Pinpoint the cell where the given text exists, returning its [X, Y] midpoint coordinate. 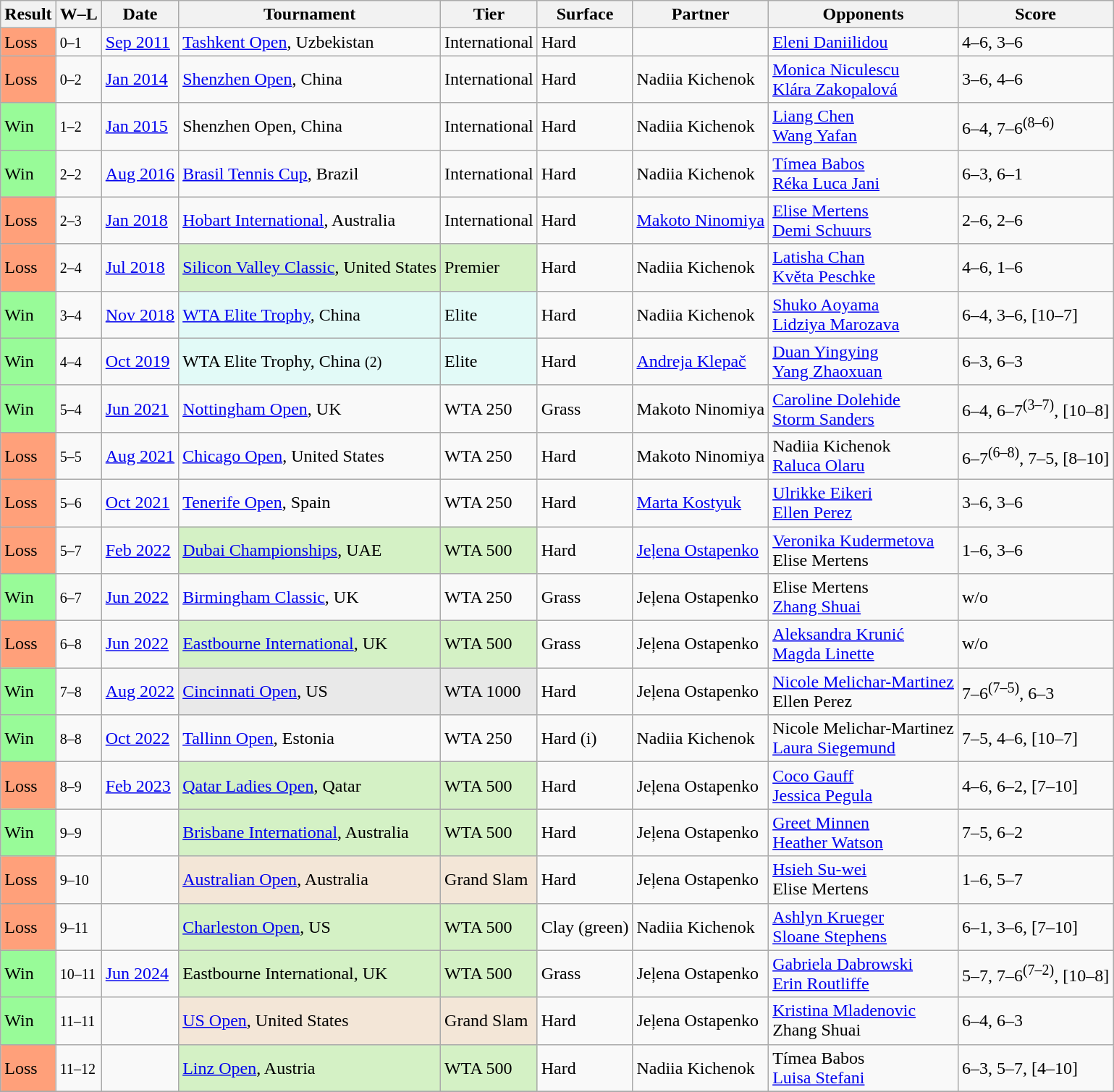
6–7(6–8), 7–5, [8–10] [1035, 456]
1–6, 3–6 [1035, 550]
Latisha Chan Květa Peschke [864, 268]
4–6, 1–6 [1035, 268]
Result [28, 14]
Liang Chen Wang Yafan [864, 126]
Shuko Aoyama Lidziya Marozava [864, 314]
Aug 2021 [140, 456]
3–6, 4–6 [1035, 80]
Cincinnati Open, US [310, 692]
11–12 [78, 1068]
Surface [585, 14]
Silicon Valley Classic, United States [310, 268]
Linz Open, Austria [310, 1068]
Andreja Klepač [701, 362]
6–4, 3–6, [10–7] [1035, 314]
Australian Open, Australia [310, 880]
Oct 2019 [140, 362]
Coco Gauff Jessica Pegula [864, 786]
Jun 2021 [140, 408]
WTA Elite Trophy, China (2) [310, 362]
10–11 [78, 974]
7–6(7–5), 6–3 [1035, 692]
Jul 2018 [140, 268]
Tashkent Open, Uzbekistan [310, 42]
WTA Elite Trophy, China [310, 314]
Clay (green) [585, 926]
Hard (i) [585, 738]
Nottingham Open, UK [310, 408]
9–10 [78, 880]
2–2 [78, 174]
5–5 [78, 456]
Nov 2018 [140, 314]
Aug 2016 [140, 174]
Nadiia Kichenok Raluca Olaru [864, 456]
Veronika Kudermetova Elise Mertens [864, 550]
Duan Yingying Yang Zhaoxuan [864, 362]
Tímea Babos Luisa Stefani [864, 1068]
5–6 [78, 502]
Tenerife Open, Spain [310, 502]
Chicago Open, United States [310, 456]
7–5, 4–6, [10–7] [1035, 738]
Feb 2022 [140, 550]
6–3, 6–3 [1035, 362]
Tallinn Open, Estonia [310, 738]
Eleni Daniilidou [864, 42]
Sep 2011 [140, 42]
3–4 [78, 314]
6–4, 7–6(8–6) [1035, 126]
WTA 1000 [489, 692]
6–3, 5–7, [4–10] [1035, 1068]
Brisbane International, Australia [310, 832]
11–11 [78, 1020]
Date [140, 14]
6–1, 3–6, [7–10] [1035, 926]
Aleksandra Krunić Magda Linette [864, 644]
6–3, 6–1 [1035, 174]
Jan 2015 [140, 126]
7–8 [78, 692]
4–6, 3–6 [1035, 42]
6–8 [78, 644]
9–9 [78, 832]
Caroline Dolehide Storm Sanders [864, 408]
US Open, United States [310, 1020]
Jan 2014 [140, 80]
Ulrikke Eikeri Ellen Perez [864, 502]
5–4 [78, 408]
1–2 [78, 126]
6–4, 6–7(3–7), [10–8] [1035, 408]
Partner [701, 14]
Brasil Tennis Cup, Brazil [310, 174]
Feb 2023 [140, 786]
Marta Kostyuk [701, 502]
5–7 [78, 550]
8–9 [78, 786]
Oct 2022 [140, 738]
7–5, 6–2 [1035, 832]
Tournament [310, 14]
Hobart International, Australia [310, 220]
Nicole Melichar-Martinez Laura Siegemund [864, 738]
Jun 2024 [140, 974]
6–4, 6–3 [1035, 1020]
2–6, 2–6 [1035, 220]
Charleston Open, US [310, 926]
Elise Mertens Zhang Shuai [864, 598]
8–8 [78, 738]
Oct 2021 [140, 502]
Score [1035, 14]
9–11 [78, 926]
Premier [489, 268]
0–2 [78, 80]
0–1 [78, 42]
5–7, 7–6(7–2), [10–8] [1035, 974]
4–6, 6–2, [7–10] [1035, 786]
Elise Mertens Demi Schuurs [864, 220]
Jan 2018 [140, 220]
3–6, 3–6 [1035, 502]
Aug 2022 [140, 692]
Kristina Mladenovic Zhang Shuai [864, 1020]
Hsieh Su-wei Elise Mertens [864, 880]
2–3 [78, 220]
Opponents [864, 14]
Ashlyn Krueger Sloane Stephens [864, 926]
Qatar Ladies Open, Qatar [310, 786]
Birmingham Classic, UK [310, 598]
W–L [78, 14]
Dubai Championships, UAE [310, 550]
4–4 [78, 362]
Gabriela Dabrowski Erin Routliffe [864, 974]
Tier [489, 14]
Nicole Melichar-Martinez Ellen Perez [864, 692]
Tímea Babos Réka Luca Jani [864, 174]
Monica Niculescu Klára Zakopalová [864, 80]
2–4 [78, 268]
6–7 [78, 598]
Greet Minnen Heather Watson [864, 832]
1–6, 5–7 [1035, 880]
